Identify which cell holds the provided text, then report its (x, y) central coordinate. 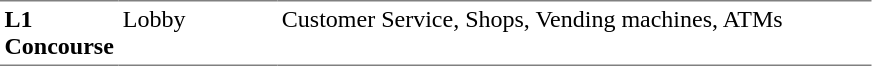
Lobby (198, 33)
L1Concourse (59, 33)
Customer Service, Shops, Vending machines, ATMs (574, 33)
